From the cell containing the given text, extract its center point as [X, Y] coordinate. 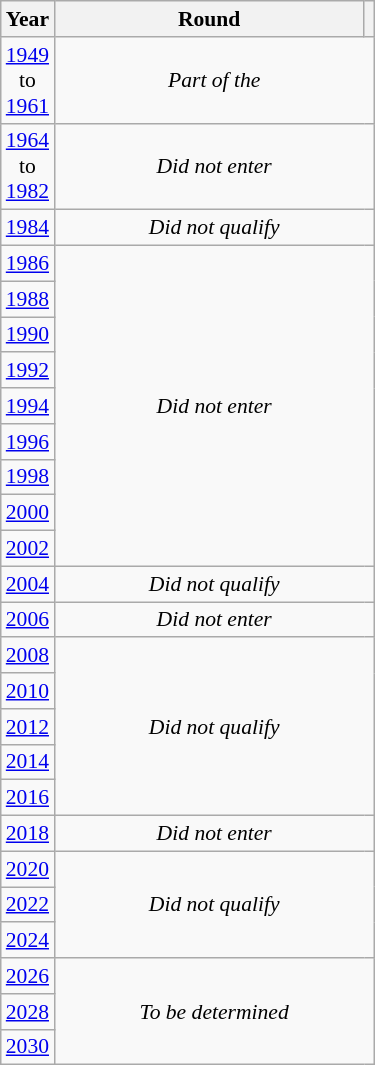
To be determined [214, 1012]
2028 [28, 1012]
Year [28, 19]
1994 [28, 406]
2012 [28, 727]
2026 [28, 976]
2010 [28, 691]
1996 [28, 442]
2016 [28, 798]
2024 [28, 941]
2004 [28, 584]
2014 [28, 762]
2018 [28, 834]
2022 [28, 905]
1986 [28, 264]
1988 [28, 299]
2030 [28, 1047]
1992 [28, 371]
1990 [28, 335]
2002 [28, 549]
1998 [28, 477]
2000 [28, 513]
1949to1961 [28, 80]
2006 [28, 620]
1964to1982 [28, 166]
1984 [28, 228]
2008 [28, 656]
Part of the [214, 80]
Round [209, 19]
2020 [28, 869]
